Find where the given text appears and provide that cell's center as [x, y] coordinate. 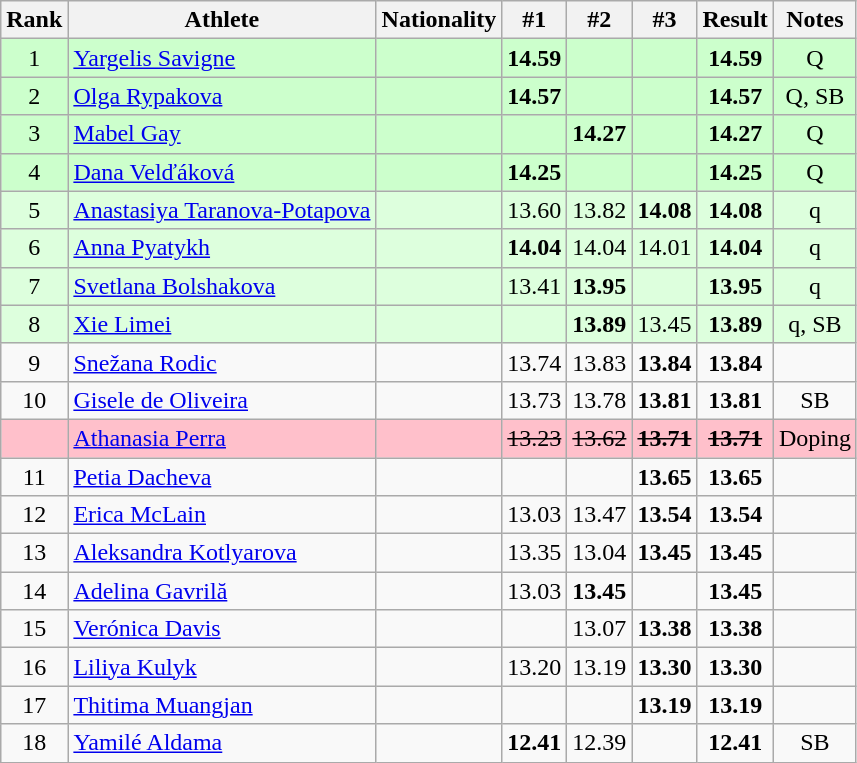
Result [735, 20]
Anna Pyatykh [222, 248]
Erica McLain [222, 515]
13.74 [534, 362]
10 [34, 400]
9 [34, 362]
Liliya Kulyk [222, 667]
Athlete [222, 20]
13.60 [534, 210]
#3 [664, 20]
13.78 [600, 400]
13.82 [600, 210]
Doping [814, 438]
14.01 [664, 248]
#2 [600, 20]
17 [34, 705]
13.04 [600, 553]
Athanasia Perra [222, 438]
2 [34, 96]
13.47 [600, 515]
q, SB [814, 324]
Nationality [439, 20]
13.35 [534, 553]
Petia Dacheva [222, 477]
Dana Velďáková [222, 172]
16 [34, 667]
Q, SB [814, 96]
Adelina Gavrilă [222, 591]
Yargelis Savigne [222, 58]
13.20 [534, 667]
13.62 [600, 438]
Notes [814, 20]
Aleksandra Kotlyarova [222, 553]
Thitima Muangjan [222, 705]
Yamilé Aldama [222, 743]
5 [34, 210]
12.39 [600, 743]
13.07 [600, 629]
7 [34, 286]
13.83 [600, 362]
#1 [534, 20]
13.23 [534, 438]
8 [34, 324]
14 [34, 591]
Snežana Rodic [222, 362]
13.73 [534, 400]
Svetlana Bolshakova [222, 286]
Xie Limei [222, 324]
15 [34, 629]
Verónica Davis [222, 629]
6 [34, 248]
4 [34, 172]
1 [34, 58]
13 [34, 553]
13.41 [534, 286]
Olga Rypakova [222, 96]
Anastasiya Taranova-Potapova [222, 210]
Gisele de Oliveira [222, 400]
3 [34, 134]
11 [34, 477]
Rank [34, 20]
12 [34, 515]
18 [34, 743]
Mabel Gay [222, 134]
